Find where the given text appears and provide that cell's center as [x, y] coordinate. 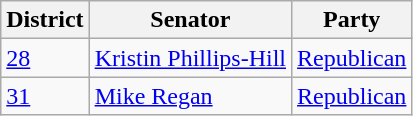
Kristin Phillips-Hill [190, 58]
Senator [190, 20]
District [45, 20]
Mike Regan [190, 96]
Party [352, 20]
28 [45, 58]
31 [45, 96]
